For the text-containing cell, return its midpoint in (X, Y) coordinate format. 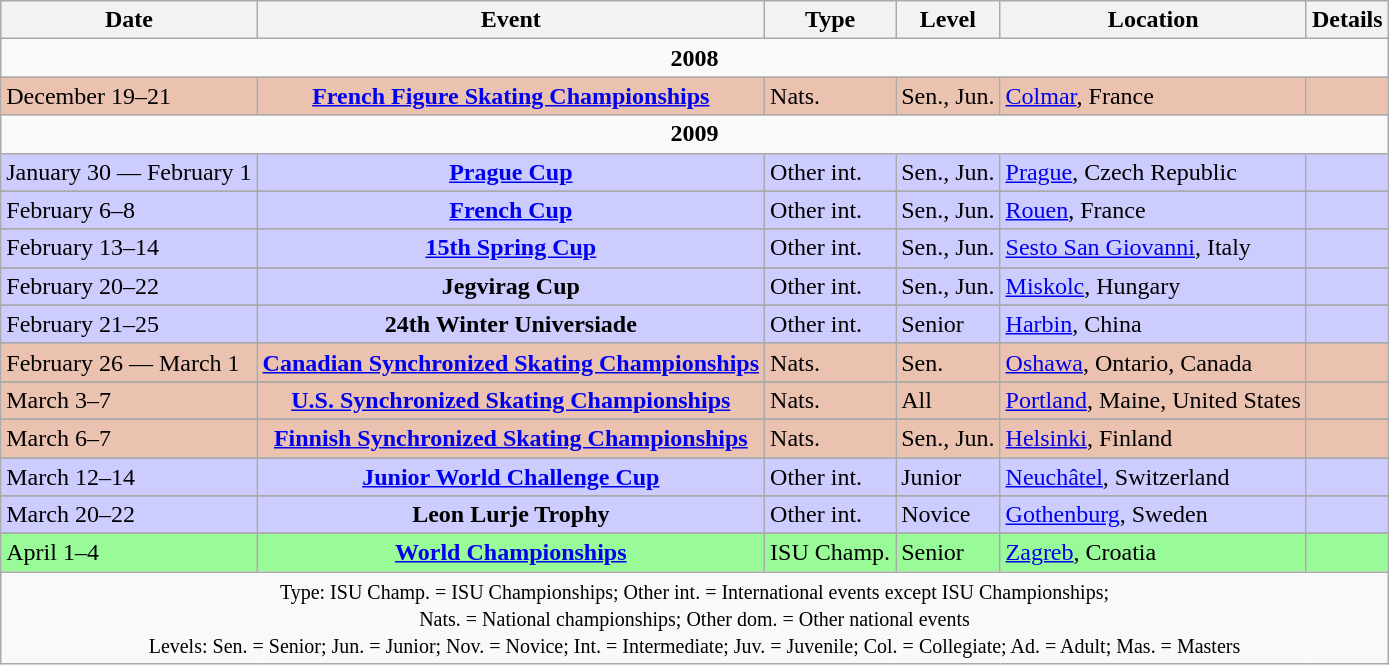
All (948, 400)
Location (1153, 20)
15th Spring Cup (510, 248)
March 12–14 (129, 477)
Event (510, 20)
Leon Lurje Trophy (510, 515)
January 30 — February 1 (129, 172)
December 19–21 (129, 96)
Oshawa, Ontario, Canada (1153, 362)
February 21–25 (129, 324)
24th Winter Universiade (510, 324)
Level (948, 20)
Finnish Synchronized Skating Championships (510, 438)
Zagreb, Croatia (1153, 553)
Sen. (948, 362)
March 3–7 (129, 400)
Sesto San Giovanni, Italy (1153, 248)
February 6–8 (129, 210)
2008 (694, 58)
Type (830, 20)
Jegvirag Cup (510, 286)
ISU Champ. (830, 553)
U.S. Synchronized Skating Championships (510, 400)
Date (129, 20)
Neuchâtel, Switzerland (1153, 477)
Novice (948, 515)
World Championships (510, 553)
Rouen, France (1153, 210)
February 26 — March 1 (129, 362)
Details (1347, 20)
Junior (948, 477)
Junior World Challenge Cup (510, 477)
Helsinki, Finland (1153, 438)
March 20–22 (129, 515)
Miskolc, Hungary (1153, 286)
Harbin, China (1153, 324)
French Figure Skating Championships (510, 96)
Portland, Maine, United States (1153, 400)
Canadian Synchronized Skating Championships (510, 362)
French Cup (510, 210)
Gothenburg, Sweden (1153, 515)
March 6–7 (129, 438)
2009 (694, 134)
Prague Cup (510, 172)
April 1–4 (129, 553)
Colmar, France (1153, 96)
Prague, Czech Republic (1153, 172)
February 13–14 (129, 248)
February 20–22 (129, 286)
